Provide the [X, Y] coordinate of the cell's center where the given text is located.  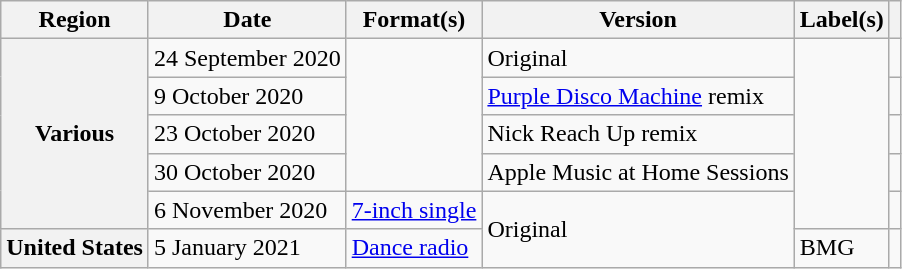
9 October 2020 [247, 96]
Various [75, 134]
Region [75, 20]
5 January 2021 [247, 248]
Version [638, 20]
Date [247, 20]
BMG [842, 248]
Purple Disco Machine remix [638, 96]
7-inch single [414, 210]
Nick Reach Up remix [638, 134]
23 October 2020 [247, 134]
30 October 2020 [247, 172]
Format(s) [414, 20]
Dance radio [414, 248]
Apple Music at Home Sessions [638, 172]
Label(s) [842, 20]
United States [75, 248]
24 September 2020 [247, 58]
6 November 2020 [247, 210]
